Provide the (X, Y) coordinate of the cell's center where the given text is located.  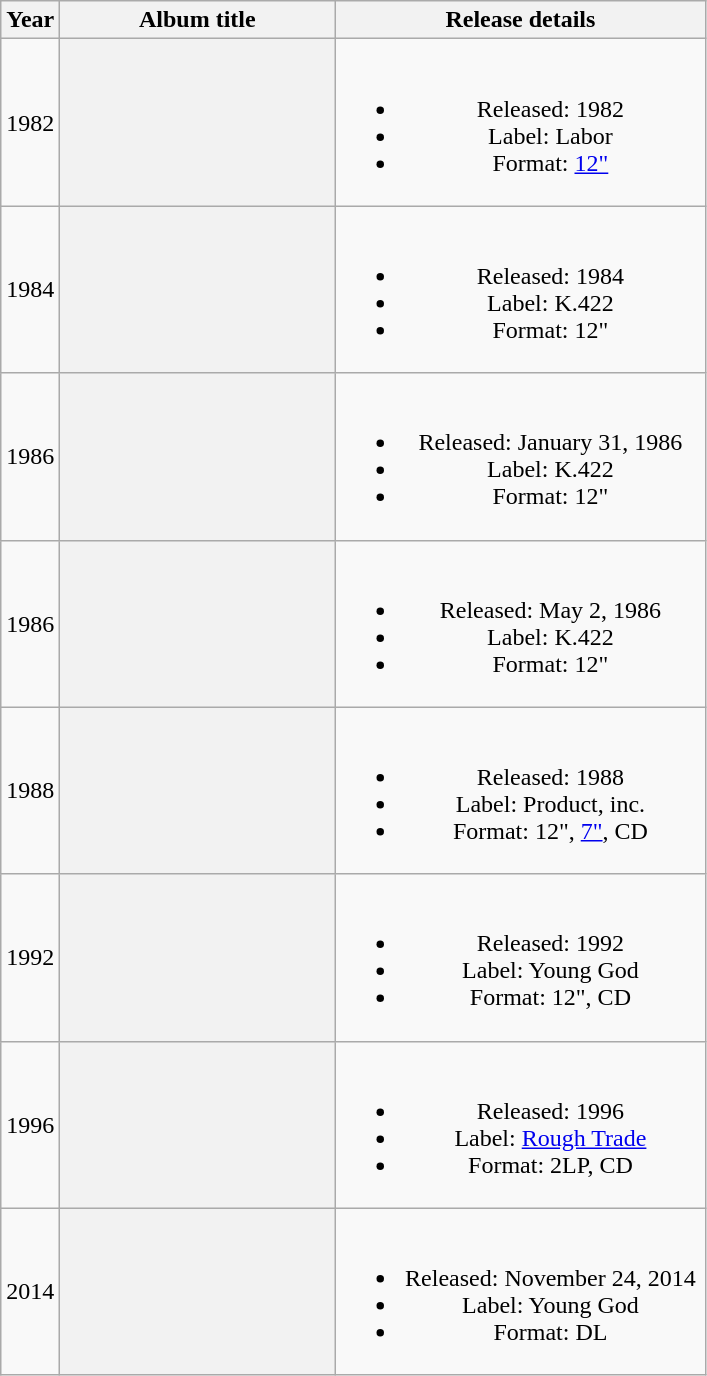
Year (30, 20)
Release details (520, 20)
Released: May 2, 1986Label: K.422Format: 12" (520, 624)
Released: November 24, 2014Label: Young GodFormat: DL (520, 1292)
Album title (198, 20)
Released: 1988Label: Product, inc.Format: 12", 7", CD (520, 790)
2014 (30, 1292)
1996 (30, 1124)
1988 (30, 790)
1984 (30, 290)
Released: 1996Label: Rough TradeFormat: 2LP, CD (520, 1124)
1982 (30, 122)
1992 (30, 958)
Released: 1984Label: K.422Format: 12" (520, 290)
Released: 1982Label: LaborFormat: 12" (520, 122)
Released: January 31, 1986Label: K.422Format: 12" (520, 456)
Released: 1992Label: Young GodFormat: 12", CD (520, 958)
